Pinpoint the cell where the given text exists, returning its (X, Y) midpoint coordinate. 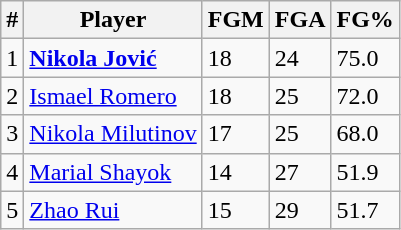
1 (12, 58)
29 (300, 210)
17 (236, 134)
51.7 (365, 210)
68.0 (365, 134)
FGM (236, 20)
Nikola Jović (113, 58)
51.9 (365, 172)
# (12, 20)
FGA (300, 20)
Ismael Romero (113, 96)
Zhao Rui (113, 210)
3 (12, 134)
Player (113, 20)
FG% (365, 20)
4 (12, 172)
Marial Shayok (113, 172)
2 (12, 96)
15 (236, 210)
Nikola Milutinov (113, 134)
27 (300, 172)
24 (300, 58)
14 (236, 172)
75.0 (365, 58)
5 (12, 210)
72.0 (365, 96)
